Output the (X, Y) coordinate of the center of the cell containing the given text.  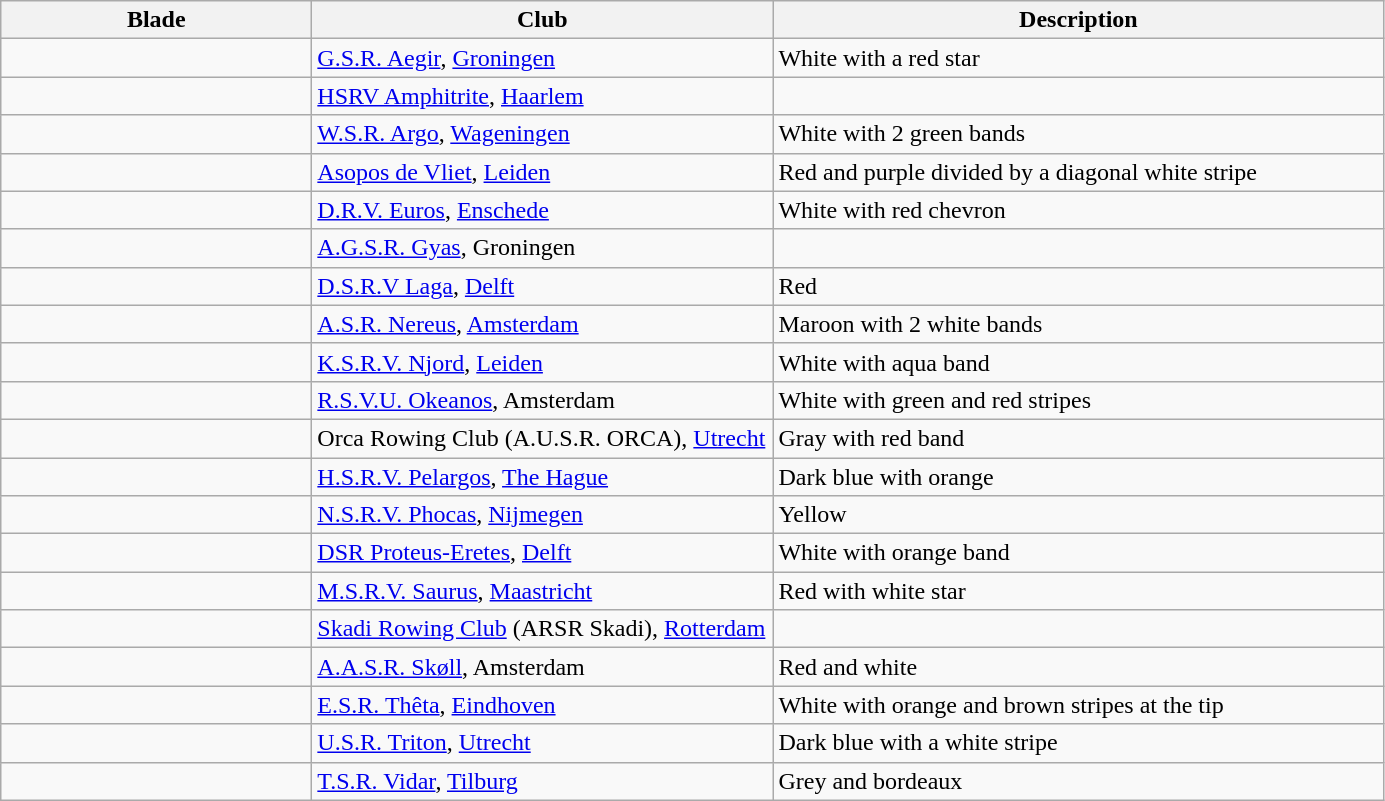
White with red chevron (1078, 210)
U.S.R. Triton, Utrecht (542, 743)
White with orange and brown stripes at the tip (1078, 705)
A.S.R. Nereus, Amsterdam (542, 324)
White with green and red stripes (1078, 400)
D.S.R.V Laga, Delft (542, 286)
Yellow (1078, 515)
Asopos de Vliet, Leiden (542, 172)
Red (1078, 286)
Red and purple divided by a diagonal white stripe (1078, 172)
K.S.R.V. Njord, Leiden (542, 362)
N.S.R.V. Phocas, Nijmegen (542, 515)
DSR Proteus-Eretes, Delft (542, 553)
Gray with red band (1078, 438)
Blade (156, 20)
Skadi Rowing Club (ARSR Skadi), Rotterdam (542, 629)
T.S.R. Vidar, Tilburg (542, 781)
White with orange band (1078, 553)
H.S.R.V. Pelargos, The Hague (542, 477)
G.S.R. Aegir, Groningen (542, 58)
D.R.V. Euros, Enschede (542, 210)
E.S.R. Thêta, Eindhoven (542, 705)
M.S.R.V. Saurus, Maastricht (542, 591)
White with 2 green bands (1078, 134)
White with a red star (1078, 58)
Grey and bordeaux (1078, 781)
A.A.S.R. Skøll, Amsterdam (542, 667)
W.S.R. Argo, Wageningen (542, 134)
Dark blue with orange (1078, 477)
Description (1078, 20)
R.S.V.U. Okeanos, Amsterdam (542, 400)
HSRV Amphitrite, Haarlem (542, 96)
A.G.S.R. Gyas, Groningen (542, 248)
Dark blue with a white stripe (1078, 743)
Red with white star (1078, 591)
Red and white (1078, 667)
Maroon with 2 white bands (1078, 324)
White with aqua band (1078, 362)
Club (542, 20)
Orca Rowing Club (A.U.S.R. ORCA), Utrecht (542, 438)
